Output the (x, y) coordinate of the center of the cell containing the given text.  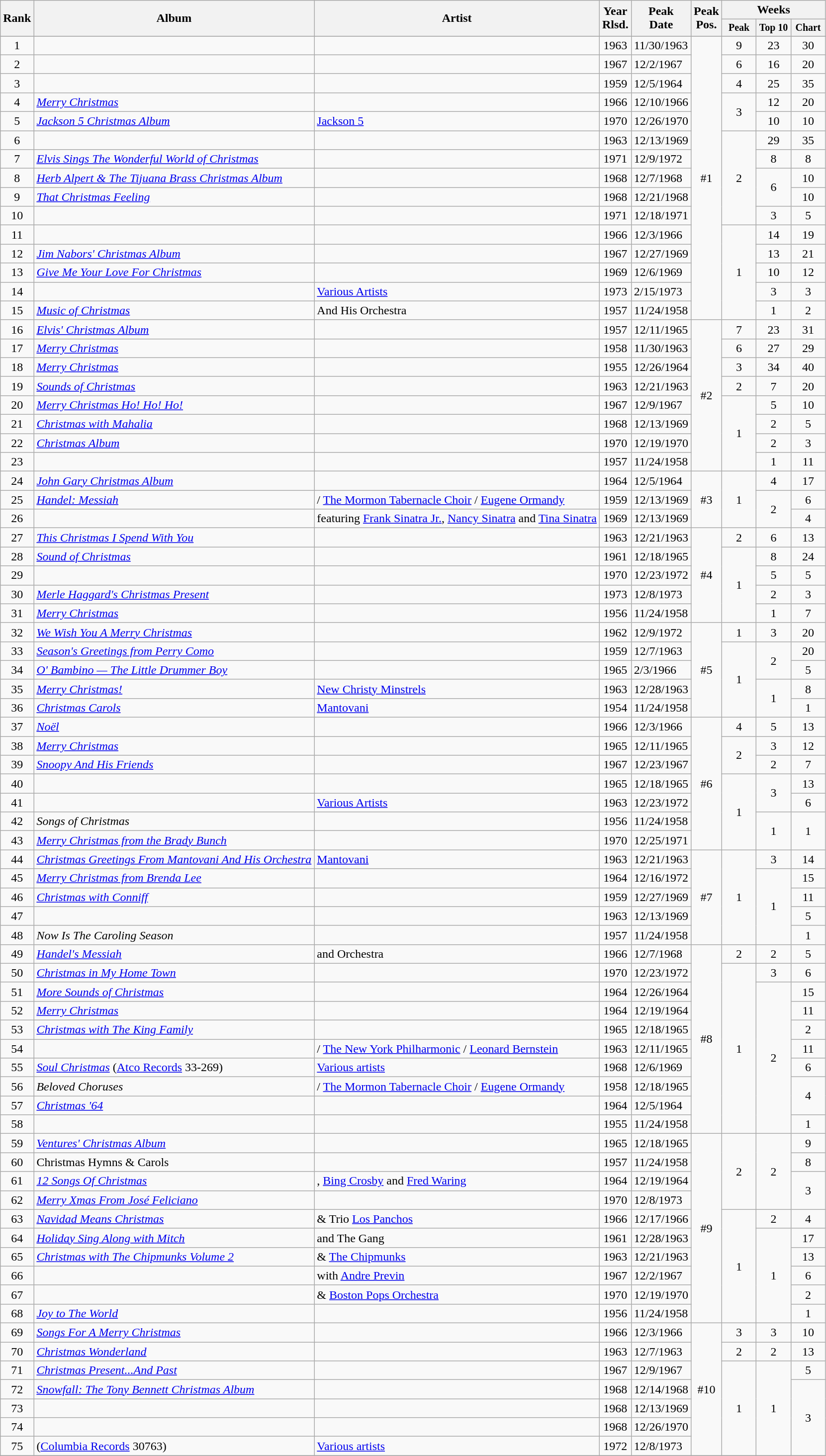
Joy to The World (174, 1313)
52 (17, 1010)
Elvis Sings The Wonderful World of Christmas (174, 159)
12/21/1968 (661, 197)
Artist (457, 18)
75 (17, 1446)
& The Chipmunks (457, 1257)
This Christmas I Spend With You (174, 538)
70 (17, 1352)
63 (17, 1219)
Merry Christmas from the Brady Bunch (174, 840)
& Trio Los Panchos (457, 1219)
O' Bambino — The Little Drummer Boy (174, 670)
45 (17, 878)
Jackson 5 (457, 121)
Merry Xmas From José Feliciano (174, 1200)
69 (17, 1333)
featuring Frank Sinatra Jr., Nancy Sinatra and Tina Sinatra (457, 519)
57 (17, 1105)
60 (17, 1162)
12/17/1966 (661, 1219)
12/25/1971 (661, 840)
Ventures' Christmas Album (174, 1143)
Jackson 5 Christmas Album (174, 121)
Rank (17, 18)
and Orchestra (457, 954)
#4 (707, 575)
Songs For A Merry Christmas (174, 1333)
56 (17, 1087)
65 (17, 1257)
12/10/1966 (661, 102)
We Wish You A Merry Christmas (174, 632)
55 (17, 1068)
47 (17, 916)
51 (17, 992)
12/23/1967 (661, 765)
Herb Alpert & The Tijuana Brass Christmas Album (174, 178)
Noël (174, 727)
Chart (808, 28)
12/18/1971 (661, 216)
12/16/1972 (661, 878)
1954 (615, 708)
12 Songs Of Christmas (174, 1181)
53 (17, 1030)
59 (17, 1143)
Holiday Sing Along with Mitch (174, 1238)
39 (17, 765)
#1 (707, 178)
67 (17, 1294)
Merry Christmas from Brenda Lee (174, 878)
John Gary Christmas Album (174, 481)
22 (17, 443)
Peak (739, 28)
18 (17, 367)
Beloved Choruses (174, 1087)
with Andre Previn (457, 1275)
PeakPos. (707, 18)
and The Gang (457, 1238)
36 (17, 708)
Give Me Your Love For Christmas (174, 273)
YearRlsd. (615, 18)
Christmas '64 (174, 1105)
32 (17, 632)
Christmas Wonderland (174, 1352)
68 (17, 1313)
46 (17, 897)
#10 (707, 1389)
Christmas in My Home Town (174, 973)
Songs of Christmas (174, 821)
64 (17, 1238)
Top 10 (774, 28)
& Boston Pops Orchestra (457, 1294)
Christmas Greetings From Mantovani And His Orchestra (174, 859)
62 (17, 1200)
Weeks (773, 10)
Handel's Messiah (174, 954)
Handel: Messiah (174, 500)
58 (17, 1124)
42 (17, 821)
#7 (707, 897)
41 (17, 803)
2/3/1966 (661, 670)
1962 (615, 632)
#9 (707, 1228)
Christmas with The Chipmunks Volume 2 (174, 1257)
38 (17, 746)
New Christy Minstrels (457, 689)
28 (17, 556)
Christmas with Conniff (174, 897)
Christmas Hymns & Carols (174, 1162)
Snoopy And His Friends (174, 765)
Navidad Means Christmas (174, 1219)
2/15/1973 (661, 291)
74 (17, 1427)
72 (17, 1389)
Album (174, 18)
33 (17, 651)
Christmas Album (174, 443)
37 (17, 727)
Christmas Present...And Past (174, 1370)
66 (17, 1275)
Elvis' Christmas Album (174, 329)
Christmas Carols (174, 708)
Jim Nabors' Christmas Album (174, 254)
Soul Christmas (Atco Records 33-269) (174, 1068)
26 (17, 519)
43 (17, 840)
50 (17, 973)
(Columbia Records 30763) (174, 1446)
Merle Haggard's Christmas Present (174, 594)
#6 (707, 784)
73 (17, 1408)
PeakDate (661, 18)
44 (17, 859)
, Bing Crosby and Fred Waring (457, 1181)
49 (17, 954)
Music of Christmas (174, 310)
/ The New York Philharmonic / Leonard Bernstein (457, 1049)
Sounds of Christmas (174, 386)
Christmas with Mahalia (174, 424)
#3 (707, 500)
#2 (707, 395)
More Sounds of Christmas (174, 992)
61 (17, 1181)
#5 (707, 670)
54 (17, 1049)
12/14/1968 (661, 1389)
That Christmas Feeling (174, 197)
1972 (615, 1446)
Sound of Christmas (174, 556)
Christmas with The King Family (174, 1030)
#8 (707, 1039)
And His Orchestra (457, 310)
Snowfall: The Tony Bennett Christmas Album (174, 1389)
48 (17, 935)
Now Is The Caroling Season (174, 935)
Season's Greetings from Perry Como (174, 651)
Merry Christmas Ho! Ho! Ho! (174, 405)
Merry Christmas! (174, 689)
71 (17, 1370)
